From the cell containing the given text, extract its center point as [X, Y] coordinate. 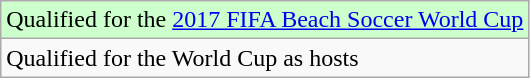
Qualified for the World Cup as hosts [265, 58]
Qualified for the 2017 FIFA Beach Soccer World Cup [265, 20]
